Capture the cell that displays the provided text and extract its [X, Y] central coordinate. 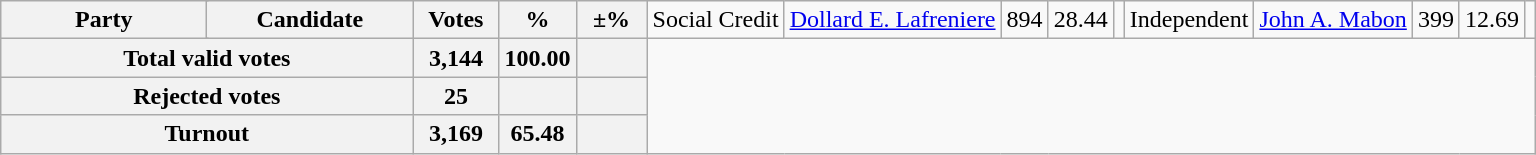
25 [456, 96]
Total valid votes [207, 58]
±% [612, 20]
Rejected votes [207, 96]
12.69 [1492, 20]
Turnout [207, 134]
Candidate [310, 20]
Party [104, 20]
Social Credit [716, 20]
65.48 [538, 134]
Votes [456, 20]
100.00 [538, 58]
Dollard E. Lafreniere [892, 20]
3,144 [456, 58]
399 [1436, 20]
% [538, 20]
3,169 [456, 134]
28.44 [1080, 20]
894 [1024, 20]
Independent [1189, 20]
John A. Mabon [1333, 20]
